From the cell containing the given text, extract its center point as [X, Y] coordinate. 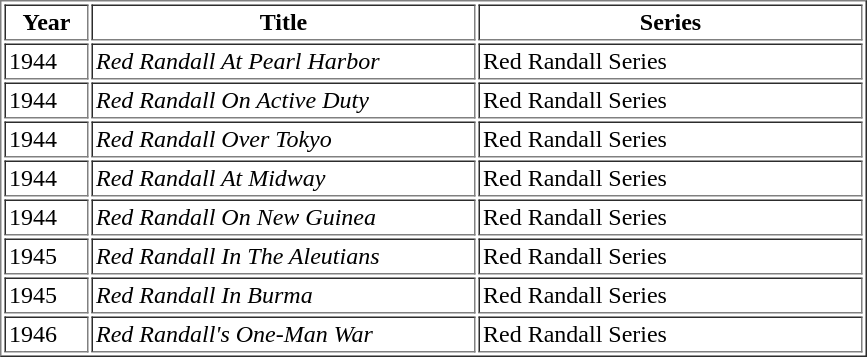
Title [284, 22]
Red Randall In Burma [284, 296]
Red Randall On Active Duty [284, 100]
1946 [46, 334]
Series [670, 22]
Red Randall Over Tokyo [284, 140]
Red Randall's One-Man War [284, 334]
Red Randall On New Guinea [284, 218]
Red Randall At Pearl Harbor [284, 62]
Red Randall In The Aleutians [284, 256]
Year [46, 22]
Red Randall At Midway [284, 178]
